Find where the given text appears and provide that cell's center as [X, Y] coordinate. 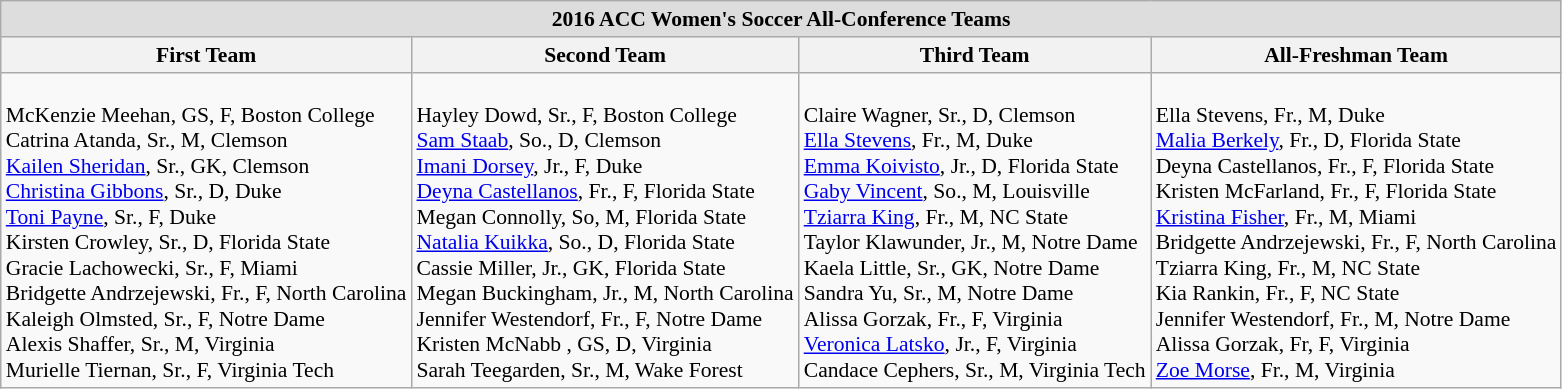
All-Freshman Team [1356, 55]
2016 ACC Women's Soccer All-Conference Teams [782, 19]
Third Team [975, 55]
Second Team [604, 55]
First Team [206, 55]
